Capture the cell that displays the provided text and extract its (x, y) central coordinate. 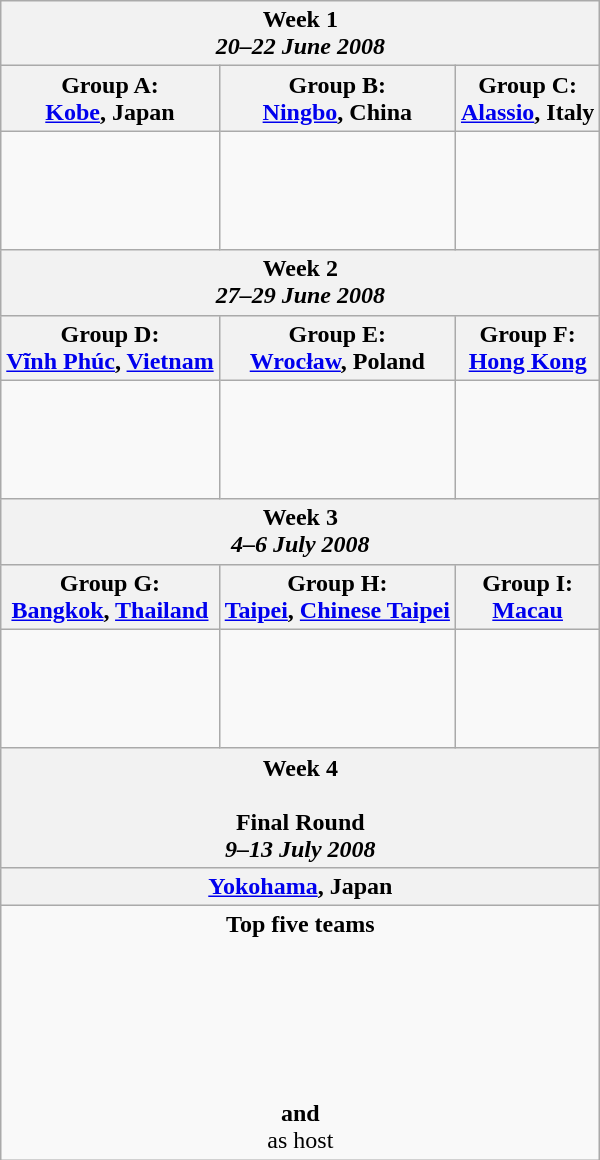
Group G:Bangkok, Thailand (110, 596)
Group B:Ningbo, China (337, 98)
Group E:Wrocław, Poland (337, 348)
Week 120–22 June 2008 (300, 34)
Group D:Vĩnh Phúc, Vietnam (110, 348)
Group C:Alassio, Italy (527, 98)
Week 4Final Round9–13 July 2008 (300, 808)
Week 34–6 July 2008 (300, 532)
Group I:Macau (527, 596)
Group F:Hong Kong (527, 348)
Top five teamsand as host (300, 1032)
Group H:Taipei, Chinese Taipei (337, 596)
Group A:Kobe, Japan (110, 98)
Week 227–29 June 2008 (300, 282)
Yokohama, Japan (300, 886)
